Pinpoint the cell where the given text exists, returning its (X, Y) midpoint coordinate. 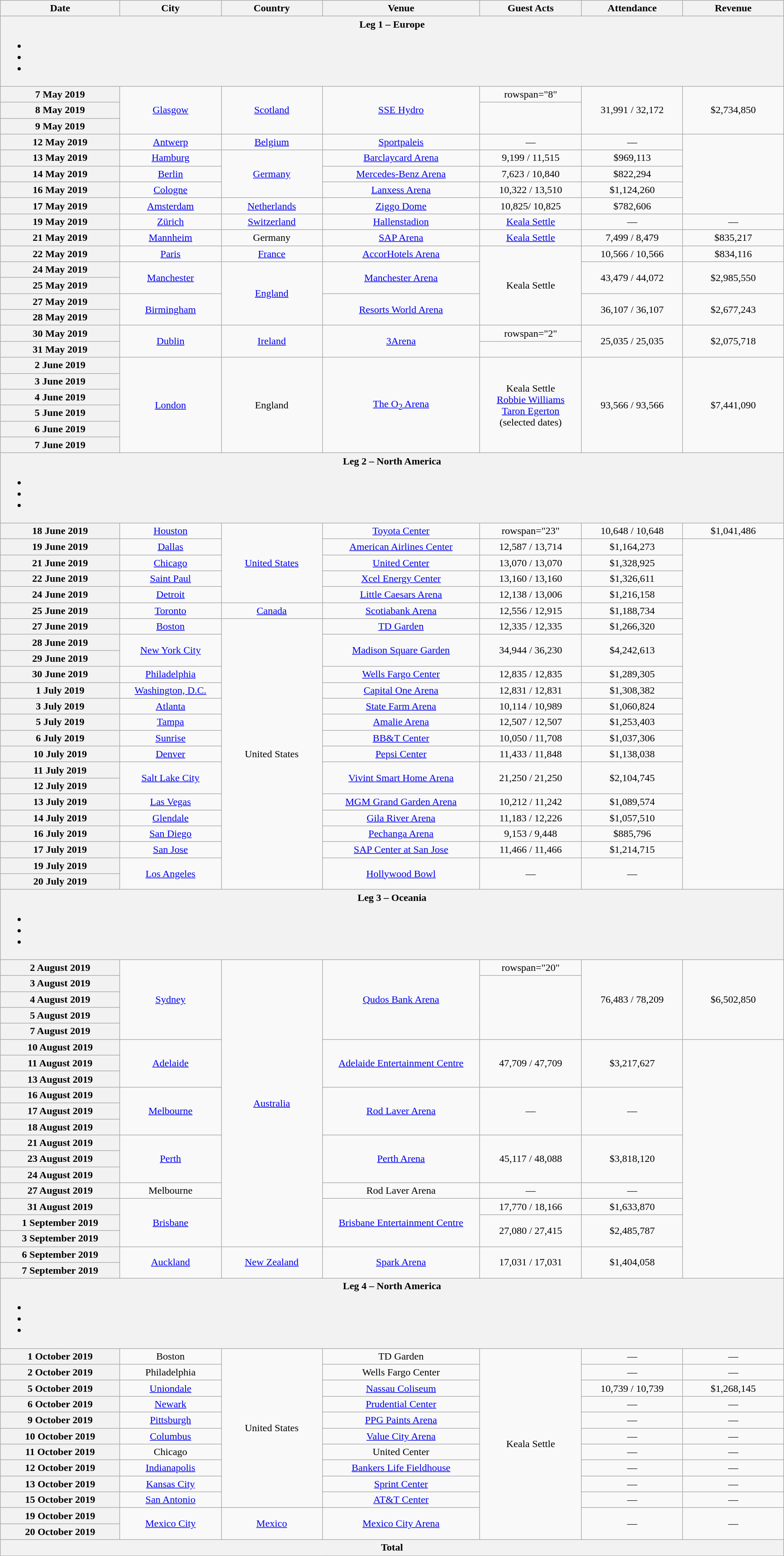
Atlanta (170, 706)
16 July 2019 (60, 834)
Zürich (170, 222)
Prudential Center (401, 1404)
12,507 / 12,507 (530, 722)
SSE Hydro (401, 110)
3 August 2019 (60, 983)
Sprint Center (401, 1484)
San Antonio (170, 1500)
10,825/ 10,825 (530, 206)
Indianapolis (170, 1468)
Berlin (170, 174)
3 September 2019 (60, 1239)
Salt Lake City (170, 778)
rowspan="2" (530, 333)
Mannheim (170, 237)
Tampa (170, 722)
12,831 / 12,831 (530, 690)
10,114 / 10,989 (530, 706)
10,566 / 10,566 (632, 253)
Bankers Life Fieldhouse (401, 1468)
Brisbane Entertainment Centre (401, 1223)
Guest Acts (530, 8)
Ireland (272, 341)
5 July 2019 (60, 722)
Newark (170, 1404)
17,031 / 17,031 (530, 1262)
Leg 2 – North America (392, 488)
$3,818,120 (632, 1159)
Sydney (170, 999)
5 June 2019 (60, 413)
Glasgow (170, 110)
Vivint Smart Home Arena (401, 778)
$1,089,574 (632, 802)
31 May 2019 (60, 349)
9,153 / 9,448 (530, 834)
$1,633,870 (632, 1207)
2 June 2019 (60, 365)
$1,060,824 (632, 706)
Qudos Bank Arena (401, 999)
19 June 2019 (60, 547)
31 August 2019 (60, 1207)
Madison Square Garden (401, 650)
New York City (170, 650)
Keala SettleRobbie WilliamsTaron Egerton (selected dates) (530, 405)
6 June 2019 (60, 429)
Detroit (170, 595)
Birmingham (170, 310)
24 May 2019 (60, 270)
BB&T Center (401, 738)
$1,266,320 (632, 627)
Pechanga Arena (401, 834)
3 July 2019 (60, 706)
Belgium (272, 142)
Houston (170, 531)
11 October 2019 (60, 1452)
Amsterdam (170, 206)
$7,441,090 (733, 405)
Toronto (170, 611)
France (272, 253)
Leg 3 – Oceania (392, 925)
16 August 2019 (60, 1095)
18 August 2019 (60, 1127)
12 July 2019 (60, 786)
$782,606 (632, 206)
AccorHotels Arena (401, 253)
8 May 2019 (60, 110)
7,499 / 8,479 (632, 237)
San Diego (170, 834)
The O2 Arena (401, 405)
12,138 / 13,006 (530, 595)
SAP Center at San Jose (401, 850)
12,587 / 13,714 (530, 547)
$1,164,273 (632, 547)
Hollywood Bowl (401, 874)
London (170, 405)
13 August 2019 (60, 1079)
17 August 2019 (60, 1111)
rowspan="8" (530, 94)
13,160 / 13,160 (530, 579)
$1,404,058 (632, 1262)
$1,268,145 (733, 1388)
27 June 2019 (60, 627)
Las Vegas (170, 802)
Toyota Center (401, 531)
Hamburg (170, 158)
Auckland (170, 1262)
5 October 2019 (60, 1388)
Lanxess Arena (401, 190)
7 August 2019 (60, 1031)
10,050 / 11,708 (530, 738)
$6,502,850 (733, 999)
Spark Arena (401, 1262)
Scotiabank Arena (401, 611)
22 May 2019 (60, 253)
25,035 / 25,035 (632, 341)
Pepsi Center (401, 754)
15 October 2019 (60, 1500)
American Airlines Center (401, 547)
11,433 / 11,848 (530, 754)
Gila River Arena (401, 818)
12,556 / 12,915 (530, 611)
Perth Arena (401, 1159)
Revenue (733, 8)
Little Caesars Arena (401, 595)
Antwerp (170, 142)
25 May 2019 (60, 286)
9,199 / 11,515 (530, 158)
1 October 2019 (60, 1356)
AT&T Center (401, 1500)
12 October 2019 (60, 1468)
$2,734,850 (733, 110)
2 August 2019 (60, 968)
Columbus (170, 1436)
11 August 2019 (60, 1063)
$2,104,745 (632, 778)
30 June 2019 (60, 674)
Adelaide (170, 1063)
$835,217 (733, 237)
Kansas City (170, 1484)
Paris (170, 253)
12,835 / 12,835 (530, 674)
21 August 2019 (60, 1143)
17,770 / 18,166 (530, 1207)
Saint Paul (170, 579)
SAP Arena (401, 237)
Mexico (272, 1524)
18 June 2019 (60, 531)
$3,217,627 (632, 1063)
21 June 2019 (60, 563)
3Arena (401, 341)
$1,214,715 (632, 850)
16 May 2019 (60, 190)
$2,075,718 (733, 341)
$1,289,305 (632, 674)
$1,326,611 (632, 579)
rowspan="20" (530, 968)
$885,796 (632, 834)
1 September 2019 (60, 1223)
43,479 / 44,072 (632, 278)
$2,677,243 (733, 310)
Sunrise (170, 738)
10,739 / 10,739 (632, 1388)
24 June 2019 (60, 595)
Venue (401, 8)
21,250 / 21,250 (530, 778)
76,483 / 78,209 (632, 999)
$1,138,038 (632, 754)
4 June 2019 (60, 397)
Mercedes-Benz Arena (401, 174)
12 May 2019 (60, 142)
Sportpaleis (401, 142)
12,335 / 12,335 (530, 627)
Manchester (170, 278)
Date (60, 8)
Scotland (272, 110)
9 May 2019 (60, 126)
New Zealand (272, 1262)
17 July 2019 (60, 850)
20 July 2019 (60, 882)
13 May 2019 (60, 158)
$1,041,486 (733, 531)
Mexico City Arena (401, 1524)
Dublin (170, 341)
19 October 2019 (60, 1516)
6 September 2019 (60, 1254)
State Farm Arena (401, 706)
6 October 2019 (60, 1404)
Barclaycard Arena (401, 158)
30 May 2019 (60, 333)
Total (392, 1548)
$822,294 (632, 174)
3 June 2019 (60, 381)
Xcel Energy Center (401, 579)
27,080 / 27,415 (530, 1231)
10 August 2019 (60, 1047)
6 July 2019 (60, 738)
34,944 / 36,230 (530, 650)
Los Angeles (170, 874)
$1,037,306 (632, 738)
Resorts World Arena (401, 310)
Switzerland (272, 222)
28 May 2019 (60, 317)
1 July 2019 (60, 690)
19 May 2019 (60, 222)
Washington, D.C. (170, 690)
Country (272, 8)
rowspan="23" (530, 531)
47,709 / 47,709 (530, 1063)
27 May 2019 (60, 302)
Manchester Arena (401, 278)
$834,116 (733, 253)
7 June 2019 (60, 445)
Glendale (170, 818)
10,322 / 13,510 (530, 190)
Denver (170, 754)
10 October 2019 (60, 1436)
Netherlands (272, 206)
$1,188,734 (632, 611)
10 July 2019 (60, 754)
Cologne (170, 190)
Amalie Arena (401, 722)
$1,124,260 (632, 190)
Brisbane (170, 1223)
10,212 / 11,242 (530, 802)
7 May 2019 (60, 94)
San Jose (170, 850)
93,566 / 93,566 (632, 405)
24 August 2019 (60, 1175)
13 October 2019 (60, 1484)
Value City Arena (401, 1436)
22 June 2019 (60, 579)
4 August 2019 (60, 999)
20 October 2019 (60, 1532)
14 July 2019 (60, 818)
$2,985,550 (733, 278)
City (170, 8)
10,648 / 10,648 (632, 531)
Dallas (170, 547)
$1,253,403 (632, 722)
Leg 4 – North America (392, 1313)
7 September 2019 (60, 1270)
Hallenstadion (401, 222)
27 August 2019 (60, 1191)
Nassau Coliseum (401, 1388)
$969,113 (632, 158)
Mexico City (170, 1524)
13 July 2019 (60, 802)
PPG Paints Arena (401, 1420)
Attendance (632, 8)
25 June 2019 (60, 611)
Pittsburgh (170, 1420)
28 June 2019 (60, 643)
$2,485,787 (632, 1231)
19 July 2019 (60, 866)
Ziggo Dome (401, 206)
11,466 / 11,466 (530, 850)
Australia (272, 1103)
7,623 / 10,840 (530, 174)
29 June 2019 (60, 658)
Perth (170, 1159)
13,070 / 13,070 (530, 563)
14 May 2019 (60, 174)
$1,057,510 (632, 818)
Capital One Arena (401, 690)
$4,242,613 (632, 650)
21 May 2019 (60, 237)
$1,216,158 (632, 595)
45,117 / 48,088 (530, 1159)
Adelaide Entertainment Centre (401, 1063)
9 October 2019 (60, 1420)
11,183 / 12,226 (530, 818)
$1,328,925 (632, 563)
17 May 2019 (60, 206)
Uniondale (170, 1388)
5 August 2019 (60, 1015)
31,991 / 32,172 (632, 110)
23 August 2019 (60, 1159)
11 July 2019 (60, 770)
$1,308,382 (632, 690)
Canada (272, 611)
2 October 2019 (60, 1372)
Leg 1 – Europe (392, 51)
36,107 / 36,107 (632, 310)
MGM Grand Garden Arena (401, 802)
